Locate the cell with the specified text and output its (x, y) center coordinate. 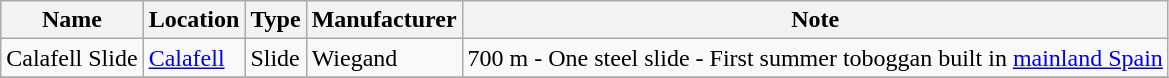
Calafell Slide (72, 58)
700 m - One steel slide - First summer toboggan built in mainland Spain (815, 58)
Slide (276, 58)
Manufacturer (384, 20)
Type (276, 20)
Name (72, 20)
Calafell (194, 58)
Wiegand (384, 58)
Note (815, 20)
Location (194, 20)
